Find where the given text appears and provide that cell's center as [X, Y] coordinate. 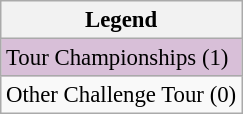
Tour Championships (1) [122, 58]
Other Challenge Tour (0) [122, 95]
Legend [122, 20]
